From the cell containing the given text, extract its center point as (x, y) coordinate. 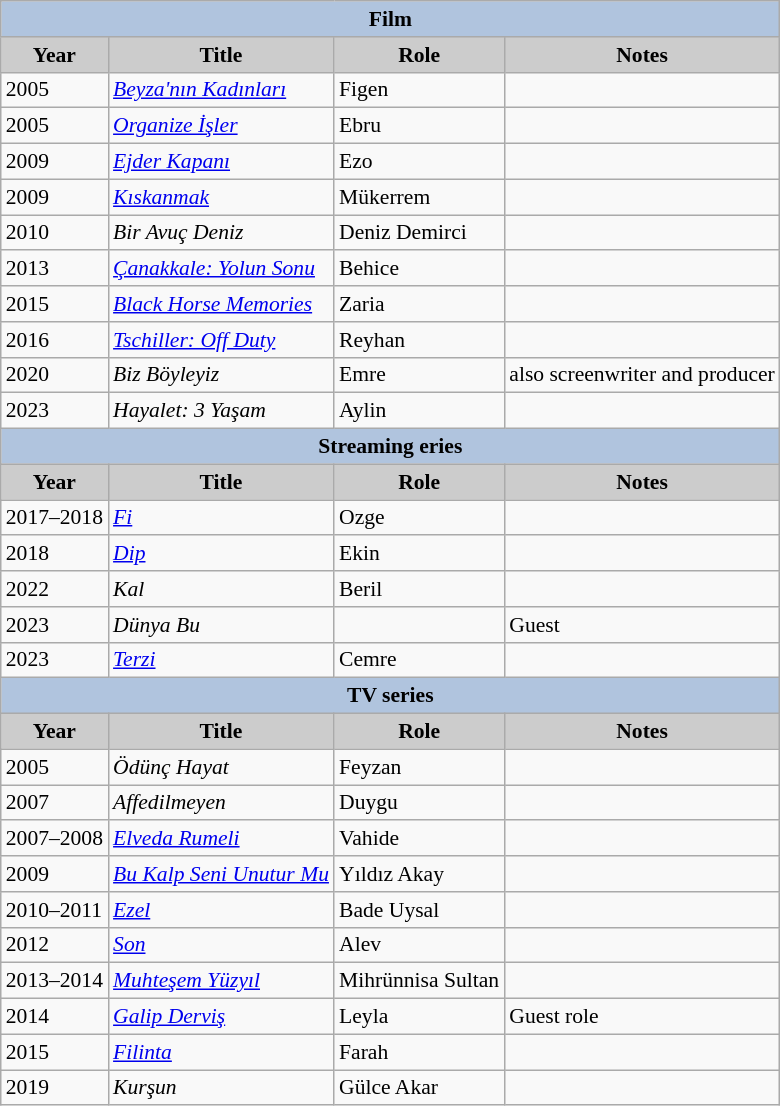
Ebru (419, 126)
2022 (54, 589)
Elveda Rumeli (221, 839)
2014 (54, 1017)
Cemre (419, 660)
Bu Kalp Seni Unutur Mu (221, 874)
Filinta (221, 1052)
Emre (419, 375)
Vahide (419, 839)
Gülce Akar (419, 1088)
2020 (54, 375)
Ezo (419, 162)
Deniz Demirci (419, 233)
2019 (54, 1088)
2007–2008 (54, 839)
Duygu (419, 803)
Son (221, 945)
Affedilmeyen (221, 803)
Kurşun (221, 1088)
Mihrünnisa Sultan (419, 981)
2016 (54, 340)
Yıldız Akay (419, 874)
Alev (419, 945)
Ödünç Hayat (221, 767)
2012 (54, 945)
Dünya Bu (221, 625)
Black Horse Memories (221, 304)
Bade Uysal (419, 910)
Guest (642, 625)
also screenwriter and producer (642, 375)
Figen (419, 90)
TV series (390, 696)
Streaming eries (390, 447)
Kal (221, 589)
Ozge (419, 518)
Ezel (221, 910)
Aylin (419, 411)
Kıskanmak (221, 197)
Ekin (419, 554)
Reyhan (419, 340)
Dip (221, 554)
Tschiller: Off Duty (221, 340)
Mükerrem (419, 197)
Organize İşler (221, 126)
Ejder Kapanı (221, 162)
2013–2014 (54, 981)
2013 (54, 269)
Hayalet: 3 Yaşam (221, 411)
Zaria (419, 304)
Muhteşem Yüzyıl (221, 981)
2010–2011 (54, 910)
2010 (54, 233)
2018 (54, 554)
Çanakkale: Yolun Sonu (221, 269)
Fi (221, 518)
Leyla (419, 1017)
2017–2018 (54, 518)
Behice (419, 269)
2007 (54, 803)
Beril (419, 589)
Guest role (642, 1017)
Farah (419, 1052)
Biz Böyleyiz (221, 375)
Beyza'nın Kadınları (221, 90)
Terzi (221, 660)
Film (390, 19)
Galip Derviş (221, 1017)
Bir Avuç Deniz (221, 233)
Feyzan (419, 767)
